Provide the (x, y) coordinate of the cell's center where the given text is located.  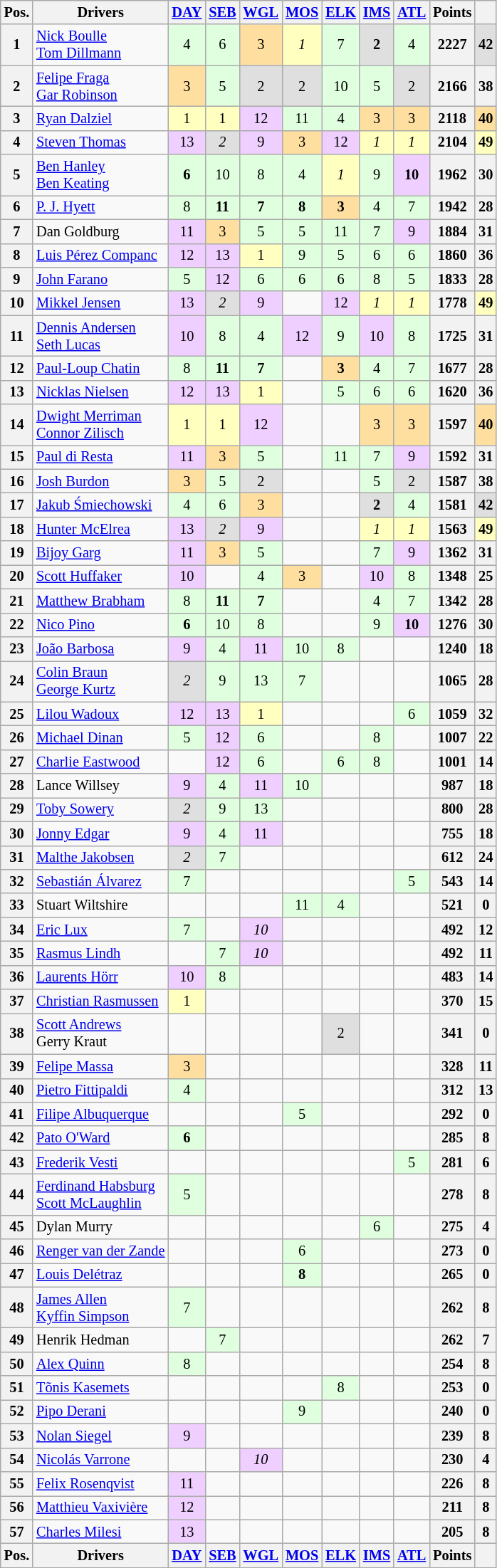
Pato O'Ward (100, 1138)
285 (452, 1138)
1059 (452, 714)
1276 (452, 625)
Pietro Fittipaldi (100, 1090)
52 (17, 1411)
34 (17, 930)
Josh Burdon (100, 481)
29 (17, 809)
1860 (452, 256)
Malthe Jakobsen (100, 858)
226 (452, 1483)
Nicolás Varrone (100, 1460)
328 (452, 1066)
Toby Sowery (100, 809)
483 (452, 977)
41 (17, 1114)
1342 (452, 601)
Bijoy Garg (100, 553)
Alex Quinn (100, 1364)
205 (452, 1532)
273 (452, 1251)
Jonny Edgar (100, 833)
45 (17, 1227)
1581 (452, 505)
1620 (452, 392)
612 (452, 858)
37 (17, 1001)
543 (452, 881)
230 (452, 1460)
19 (17, 553)
Felix Rosenqvist (100, 1483)
Pipo Derani (100, 1411)
Felipe Massa (100, 1066)
51 (17, 1388)
Dan Goldburg (100, 231)
Lilou Wadoux (100, 714)
265 (452, 1275)
Charles Milesi (100, 1532)
16 (17, 481)
1563 (452, 529)
20 (17, 577)
21 (17, 601)
1362 (452, 553)
Scott Andrews Gerry Kraut (100, 1033)
1065 (452, 681)
Filipe Albuquerque (100, 1114)
James Allen Kyffin Simpson (100, 1307)
1942 (452, 207)
Luis Pérez Companc (100, 256)
Hunter McElrea (100, 529)
Frederik Vesti (100, 1162)
312 (452, 1090)
Paul di Resta (100, 457)
44 (17, 1194)
2166 (452, 86)
987 (452, 786)
Paul-Loup Chatin (100, 368)
39 (17, 1066)
Mikkel Jensen (100, 303)
Felipe Fraga Gar Robinson (100, 86)
Ryan Dalziel (100, 118)
521 (452, 905)
1677 (452, 368)
1962 (452, 175)
23 (17, 648)
48 (17, 1307)
Jakub Śmiechowski (100, 505)
26 (17, 737)
Colin Braun George Kurtz (100, 681)
Ferdinand Habsburg Scott McLaughlin (100, 1194)
1597 (452, 425)
Christian Rasmussen (100, 1001)
Nolan Siegel (100, 1436)
47 (17, 1275)
240 (452, 1411)
43 (17, 1162)
2118 (452, 118)
254 (452, 1364)
275 (452, 1227)
17 (17, 505)
Steven Thomas (100, 142)
Nick Boulle Tom Dillmann (100, 45)
54 (17, 1460)
Rasmus Lindh (100, 953)
1884 (452, 231)
1001 (452, 762)
46 (17, 1251)
239 (452, 1436)
292 (452, 1114)
1592 (452, 457)
Charlie Eastwood (100, 762)
253 (452, 1388)
Laurents Hörr (100, 977)
27 (17, 762)
53 (17, 1436)
P. J. Hyett (100, 207)
1587 (452, 481)
Lance Willsey (100, 786)
800 (452, 809)
Matthew Brabham (100, 601)
33 (17, 905)
211 (452, 1508)
278 (452, 1194)
Matthieu Vaxivière (100, 1508)
1725 (452, 336)
35 (17, 953)
Tõnis Kasemets (100, 1388)
Henrik Hedman (100, 1340)
57 (17, 1532)
2104 (452, 142)
Nicklas Nielsen (100, 392)
Eric Lux (100, 930)
Dwight Merriman Connor Zilisch (100, 425)
56 (17, 1508)
Nico Pino (100, 625)
1240 (452, 648)
Scott Huffaker (100, 577)
Dylan Murry (100, 1227)
281 (452, 1162)
341 (452, 1033)
1348 (452, 577)
Louis Delétraz (100, 1275)
Ben Hanley Ben Keating (100, 175)
755 (452, 833)
55 (17, 1483)
2227 (452, 45)
John Farano (100, 279)
1007 (452, 737)
1778 (452, 303)
João Barbosa (100, 648)
Dennis Andersen Seth Lucas (100, 336)
Stuart Wiltshire (100, 905)
50 (17, 1364)
Sebastián Álvarez (100, 881)
Michael Dinan (100, 737)
Renger van der Zande (100, 1251)
1833 (452, 279)
370 (452, 1001)
